Pinpoint the cell where the given text exists, returning its [X, Y] midpoint coordinate. 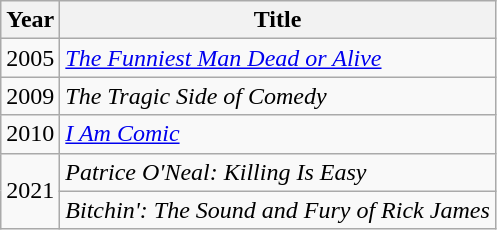
Title [278, 20]
Year [30, 20]
2005 [30, 58]
I Am Comic [278, 134]
2021 [30, 191]
2009 [30, 96]
2010 [30, 134]
Patrice O'Neal: Killing Is Easy [278, 172]
The Tragic Side of Comedy [278, 96]
The Funniest Man Dead or Alive [278, 58]
Bitchin': The Sound and Fury of Rick James [278, 210]
